For the text-containing cell, return its midpoint in (X, Y) coordinate format. 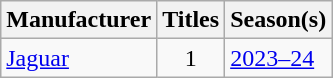
Jaguar (79, 58)
Season(s) (278, 20)
2023–24 (278, 58)
Manufacturer (79, 20)
1 (191, 58)
Titles (191, 20)
